From the cell containing the given text, extract its center point as [x, y] coordinate. 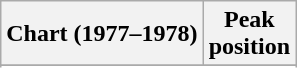
Peakposition [249, 34]
Chart (1977–1978) [102, 34]
